Return the [x, y] coordinate for the center point of the cell that contains the specified text.  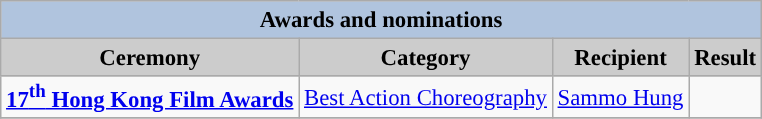
Recipient [620, 58]
17th Hong Kong Film Awards [150, 97]
Sammo Hung [620, 97]
Best Action Choreography [426, 97]
Ceremony [150, 58]
Result [726, 58]
Awards and nominations [382, 20]
Category [426, 58]
